Identify which cell holds the provided text, then report its (X, Y) central coordinate. 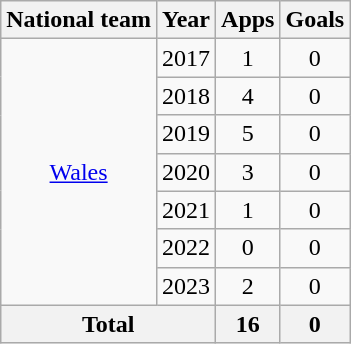
3 (248, 172)
2017 (186, 58)
Apps (248, 20)
Total (108, 324)
2019 (186, 134)
2021 (186, 210)
5 (248, 134)
Goals (315, 20)
Year (186, 20)
16 (248, 324)
2022 (186, 248)
2018 (186, 96)
National team (79, 20)
Wales (79, 172)
2023 (186, 286)
2020 (186, 172)
2 (248, 286)
4 (248, 96)
